Locate the cell with the specified text and output its [x, y] center coordinate. 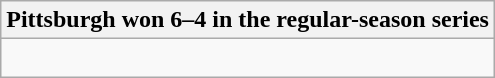
Pittsburgh won 6–4 in the regular-season series [248, 20]
